Return the (X, Y) coordinate for the center point of the cell that contains the specified text.  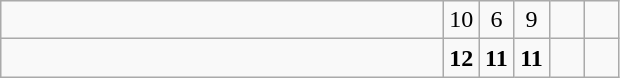
10 (462, 20)
12 (462, 58)
6 (496, 20)
9 (532, 20)
